Search for the cell housing the specified text and yield its [X, Y] center coordinate. 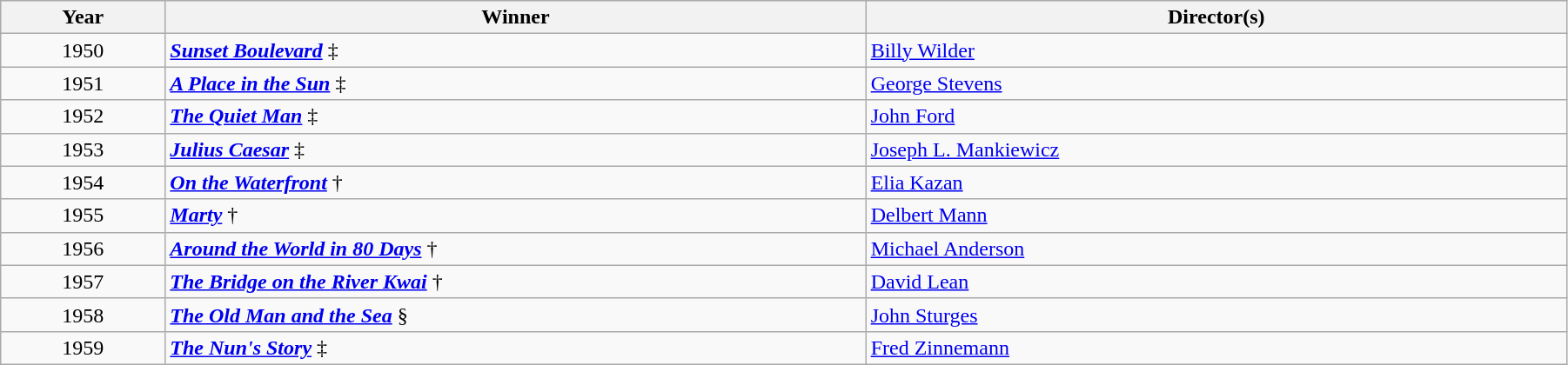
Billy Wilder [1216, 50]
Delbert Mann [1216, 216]
The Quiet Man ‡ [515, 116]
1952 [84, 116]
Fred Zinnemann [1216, 348]
Michael Anderson [1216, 249]
Elia Kazan [1216, 182]
On the Waterfront † [515, 182]
1957 [84, 282]
Director(s) [1216, 17]
David Lean [1216, 282]
John Ford [1216, 116]
Year [84, 17]
A Place in the Sun ‡ [515, 83]
The Old Man and the Sea § [515, 315]
Sunset Boulevard ‡ [515, 50]
George Stevens [1216, 83]
1956 [84, 249]
John Sturges [1216, 315]
1951 [84, 83]
The Bridge on the River Kwai † [515, 282]
Around the World in 80 Days † [515, 249]
1950 [84, 50]
1954 [84, 182]
Marty † [515, 216]
1959 [84, 348]
1955 [84, 216]
The Nun's Story ‡ [515, 348]
1953 [84, 149]
1958 [84, 315]
Julius Caesar ‡ [515, 149]
Winner [515, 17]
Joseph L. Mankiewicz [1216, 149]
